Output the (X, Y) coordinate of the center of the cell containing the given text.  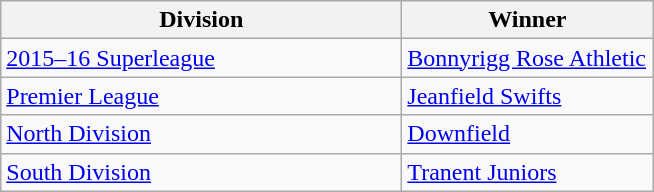
Downfield (528, 134)
Premier League (202, 96)
South Division (202, 172)
Bonnyrigg Rose Athletic (528, 58)
North Division (202, 134)
Division (202, 20)
Jeanfield Swifts (528, 96)
Tranent Juniors (528, 172)
Winner (528, 20)
2015–16 Superleague (202, 58)
